Search for the cell housing the specified text and yield its [x, y] center coordinate. 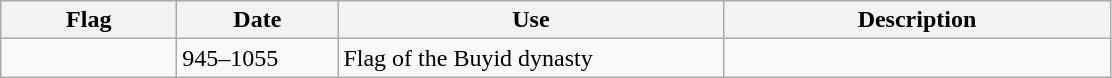
Use [531, 20]
Description [917, 20]
Date [258, 20]
945–1055 [258, 58]
Flag [89, 20]
Flag of the Buyid dynasty [531, 58]
